Extract the [x, y] coordinate from the center of the cell holding the provided text.  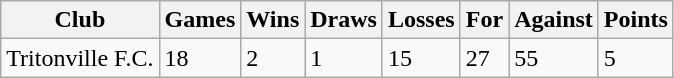
2 [273, 58]
15 [421, 58]
27 [484, 58]
Losses [421, 20]
Draws [344, 20]
5 [636, 58]
Tritonville F.C. [80, 58]
Games [200, 20]
18 [200, 58]
Points [636, 20]
For [484, 20]
1 [344, 58]
Club [80, 20]
Against [554, 20]
55 [554, 58]
Wins [273, 20]
